Provide the [x, y] coordinate of the cell's center where the given text is located.  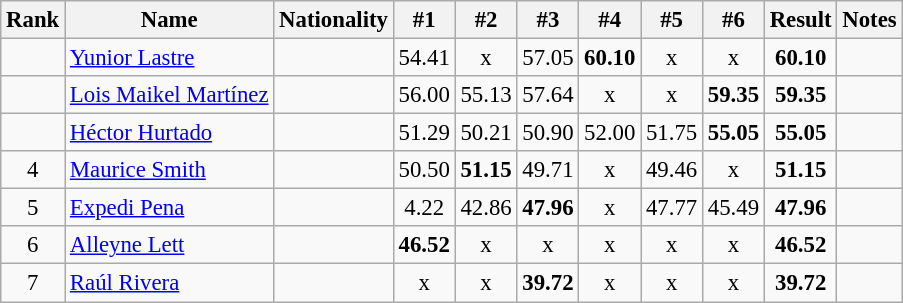
7 [33, 283]
47.77 [672, 208]
#4 [610, 20]
Héctor Hurtado [170, 133]
Expedi Pena [170, 208]
Maurice Smith [170, 170]
57.05 [548, 58]
Notes [870, 20]
#5 [672, 20]
#2 [486, 20]
#1 [424, 20]
Name [170, 20]
49.71 [548, 170]
51.29 [424, 133]
#6 [734, 20]
Nationality [334, 20]
Alleyne Lett [170, 245]
4.22 [424, 208]
4 [33, 170]
Result [800, 20]
56.00 [424, 95]
42.86 [486, 208]
Yunior Lastre [170, 58]
6 [33, 245]
50.50 [424, 170]
#3 [548, 20]
5 [33, 208]
51.75 [672, 133]
57.64 [548, 95]
Lois Maikel Martínez [170, 95]
50.90 [548, 133]
55.13 [486, 95]
Raúl Rivera [170, 283]
45.49 [734, 208]
50.21 [486, 133]
52.00 [610, 133]
54.41 [424, 58]
49.46 [672, 170]
Rank [33, 20]
